Search for the cell housing the specified text and yield its [X, Y] center coordinate. 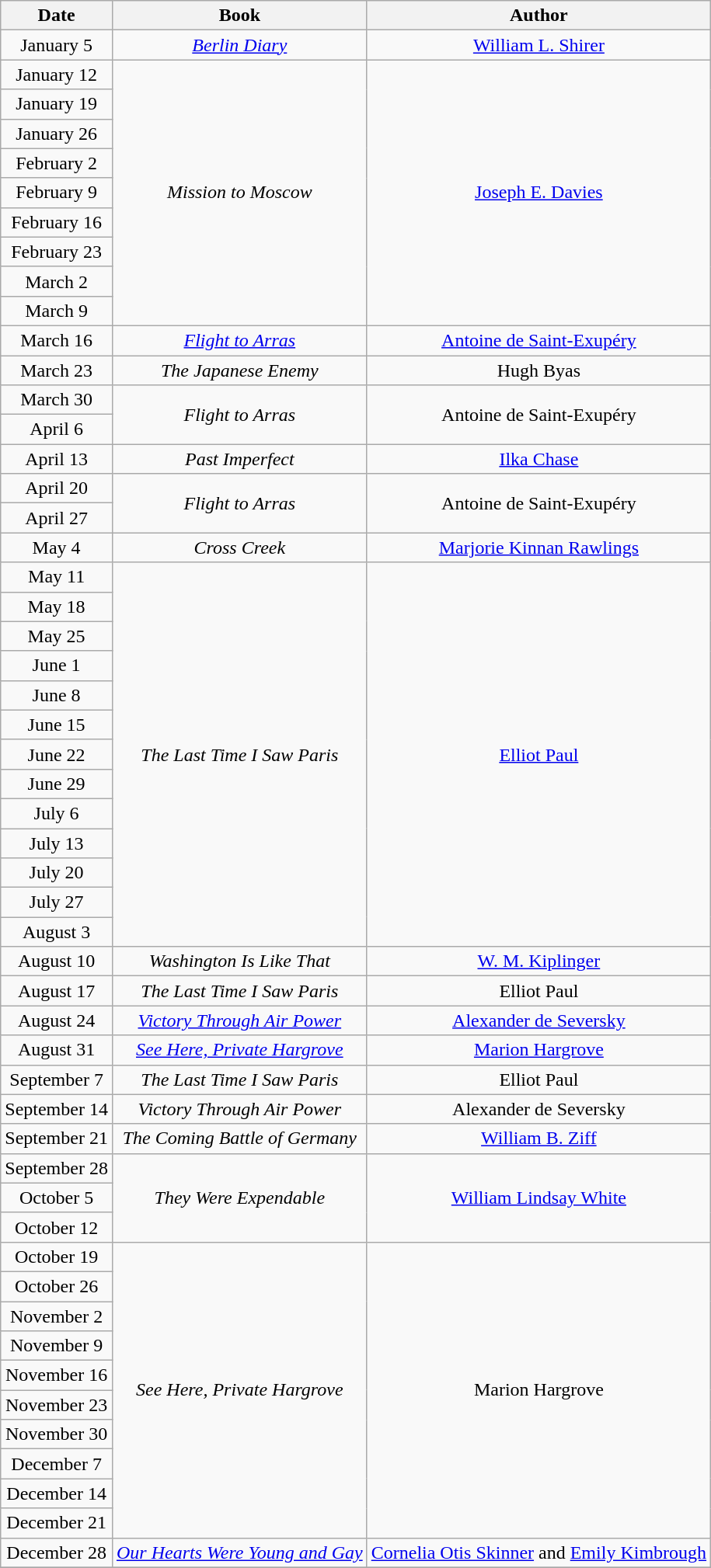
September 28 [57, 1168]
February 16 [57, 222]
The Coming Battle of Germany [239, 1139]
Cornelia Otis Skinner and Emily Kimbrough [538, 1552]
October 26 [57, 1286]
Marjorie Kinnan Rawlings [538, 548]
William B. Ziff [538, 1139]
November 23 [57, 1405]
March 9 [57, 311]
August 3 [57, 932]
Author [538, 16]
May 11 [57, 577]
Hugh Byas [538, 370]
December 21 [57, 1523]
August 31 [57, 1050]
Cross Creek [239, 548]
September 14 [57, 1109]
They Were Expendable [239, 1198]
October 19 [57, 1257]
November 30 [57, 1434]
February 2 [57, 163]
January 19 [57, 104]
July 6 [57, 813]
May 18 [57, 607]
January 26 [57, 134]
November 9 [57, 1346]
June 29 [57, 784]
July 20 [57, 873]
Past Imperfect [239, 459]
June 15 [57, 725]
December 14 [57, 1493]
Date [57, 16]
March 16 [57, 340]
The Japanese Enemy [239, 370]
Berlin Diary [239, 45]
June 8 [57, 695]
W. M. Kiplinger [538, 961]
Washington Is Like That [239, 961]
July 13 [57, 843]
June 22 [57, 754]
March 30 [57, 400]
April 13 [57, 459]
April 6 [57, 429]
April 20 [57, 488]
October 12 [57, 1227]
Book [239, 16]
January 12 [57, 75]
December 28 [57, 1552]
February 9 [57, 193]
Joseph E. Davies [538, 193]
August 10 [57, 961]
April 27 [57, 518]
March 2 [57, 281]
William Lindsay White [538, 1198]
February 23 [57, 252]
August 24 [57, 1020]
October 5 [57, 1198]
May 25 [57, 636]
November 2 [57, 1316]
Mission to Moscow [239, 193]
September 7 [57, 1080]
November 16 [57, 1375]
December 7 [57, 1464]
Ilka Chase [538, 459]
September 21 [57, 1139]
June 1 [57, 666]
Our Hearts Were Young and Gay [239, 1552]
January 5 [57, 45]
August 17 [57, 991]
May 4 [57, 548]
William L. Shirer [538, 45]
July 27 [57, 902]
March 23 [57, 370]
